Identify which cell holds the provided text, then report its (x, y) central coordinate. 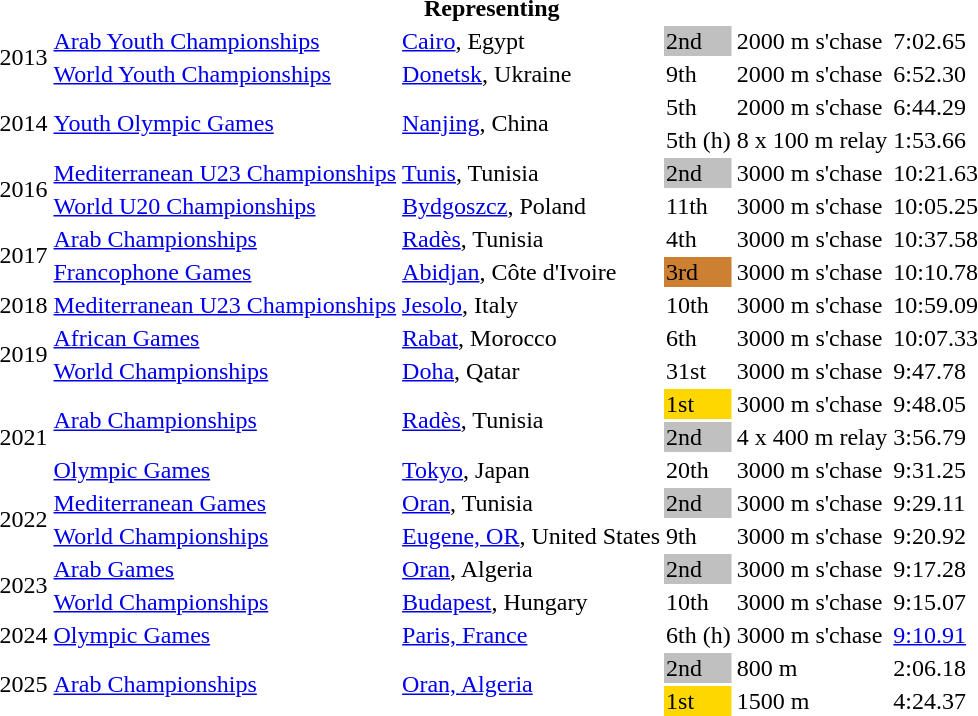
World Youth Championships (225, 74)
6th (h) (699, 635)
6th (699, 338)
4 x 400 m relay (812, 437)
Jesolo, Italy (532, 305)
Mediterranean Games (225, 503)
3rd (699, 272)
31st (699, 371)
Arab Youth Championships (225, 41)
Arab Games (225, 569)
Nanjing, China (532, 124)
Francophone Games (225, 272)
Donetsk, Ukraine (532, 74)
Tunis, Tunisia (532, 173)
5th (h) (699, 140)
World U20 Championships (225, 206)
African Games (225, 338)
Paris, France (532, 635)
1500 m (812, 701)
Doha, Qatar (532, 371)
Rabat, Morocco (532, 338)
Youth Olympic Games (225, 124)
Eugene, OR, United States (532, 536)
8 x 100 m relay (812, 140)
11th (699, 206)
Cairo, Egypt (532, 41)
Tokyo, Japan (532, 470)
4th (699, 239)
Oran, Tunisia (532, 503)
Bydgoszcz, Poland (532, 206)
Abidjan, Côte d'Ivoire (532, 272)
800 m (812, 668)
5th (699, 107)
Budapest, Hungary (532, 602)
20th (699, 470)
